Identify which cell holds the provided text, then report its (X, Y) central coordinate. 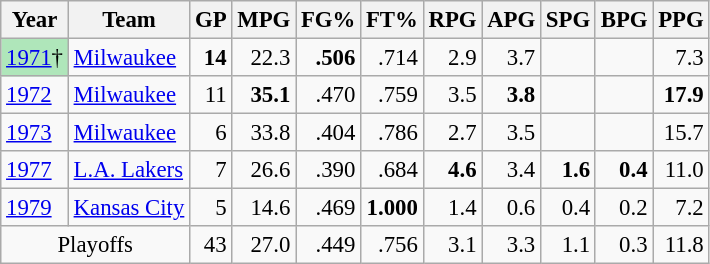
1.4 (452, 208)
3.3 (512, 245)
14.6 (264, 208)
11.8 (681, 245)
1972 (35, 95)
.684 (392, 170)
0.3 (624, 245)
6 (211, 133)
Playoffs (96, 245)
3.8 (512, 95)
APG (512, 20)
.390 (328, 170)
17.9 (681, 95)
3.1 (452, 245)
.469 (328, 208)
.404 (328, 133)
Kansas City (128, 208)
.506 (328, 58)
Year (35, 20)
.470 (328, 95)
0.2 (624, 208)
1979 (35, 208)
14 (211, 58)
11.0 (681, 170)
PPG (681, 20)
1973 (35, 133)
1977 (35, 170)
43 (211, 245)
35.1 (264, 95)
1971† (35, 58)
.786 (392, 133)
27.0 (264, 245)
GP (211, 20)
.756 (392, 245)
.449 (328, 245)
.714 (392, 58)
1.6 (568, 170)
33.8 (264, 133)
3.7 (512, 58)
22.3 (264, 58)
1.000 (392, 208)
2.7 (452, 133)
2.9 (452, 58)
4.6 (452, 170)
11 (211, 95)
FG% (328, 20)
3.4 (512, 170)
15.7 (681, 133)
0.6 (512, 208)
FT% (392, 20)
7 (211, 170)
SPG (568, 20)
BPG (624, 20)
1.1 (568, 245)
MPG (264, 20)
5 (211, 208)
7.2 (681, 208)
L.A. Lakers (128, 170)
26.6 (264, 170)
Team (128, 20)
7.3 (681, 58)
.759 (392, 95)
RPG (452, 20)
